Find where the given text appears and provide that cell's center as [x, y] coordinate. 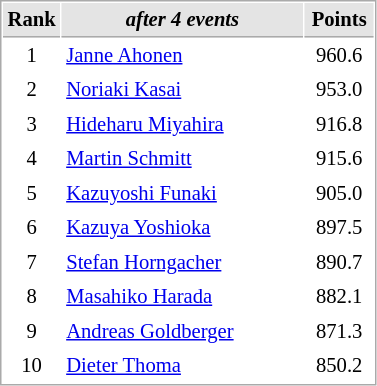
3 [32, 124]
905.0 [340, 194]
Andreas Goldberger [183, 332]
960.6 [340, 56]
897.5 [340, 228]
953.0 [340, 90]
916.8 [340, 124]
850.2 [340, 366]
Hideharu Miyahira [183, 124]
Martin Schmitt [183, 158]
2 [32, 90]
882.1 [340, 296]
4 [32, 158]
10 [32, 366]
9 [32, 332]
915.6 [340, 158]
Noriaki Kasai [183, 90]
Points [340, 20]
8 [32, 296]
after 4 events [183, 20]
6 [32, 228]
Dieter Thoma [183, 366]
Stefan Horngacher [183, 262]
890.7 [340, 262]
Janne Ahonen [183, 56]
1 [32, 56]
Kazuya Yoshioka [183, 228]
7 [32, 262]
871.3 [340, 332]
Rank [32, 20]
5 [32, 194]
Masahiko Harada [183, 296]
Kazuyoshi Funaki [183, 194]
